Search for the cell housing the specified text and yield its [X, Y] center coordinate. 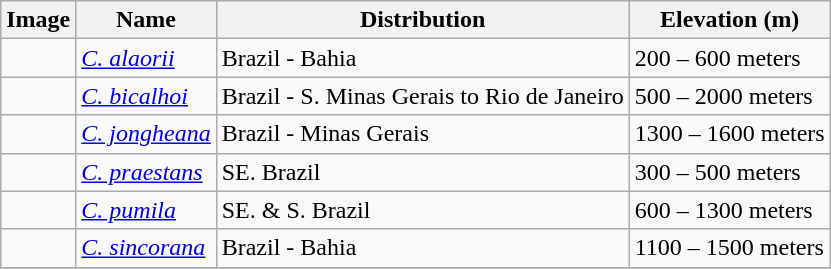
Elevation (m) [730, 20]
Image [38, 20]
Distribution [422, 20]
C. sincorana [146, 248]
1100 – 1500 meters [730, 248]
300 – 500 meters [730, 172]
SE. & S. Brazil [422, 210]
C. bicalhoi [146, 96]
SE. Brazil [422, 172]
Name [146, 20]
Brazil - S. Minas Gerais to Rio de Janeiro [422, 96]
C. praestans [146, 172]
C. jongheana [146, 134]
500 – 2000 meters [730, 96]
C. pumila [146, 210]
Brazil - Minas Gerais [422, 134]
200 – 600 meters [730, 58]
C. alaorii [146, 58]
1300 – 1600 meters [730, 134]
600 – 1300 meters [730, 210]
